Locate the cell with the specified text and output its (X, Y) center coordinate. 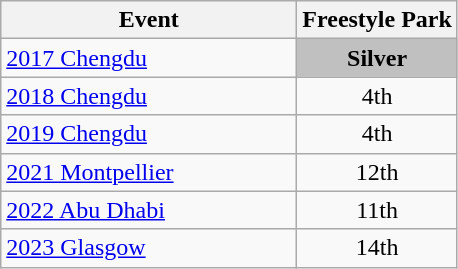
2021 Montpellier (149, 172)
Silver (378, 58)
2019 Chengdu (149, 134)
12th (378, 172)
2023 Glasgow (149, 248)
2022 Abu Dhabi (149, 210)
2018 Chengdu (149, 96)
2017 Chengdu (149, 58)
Event (149, 20)
11th (378, 210)
14th (378, 248)
Freestyle Park (378, 20)
